Extract the (x, y) coordinate from the center of the cell holding the provided text.  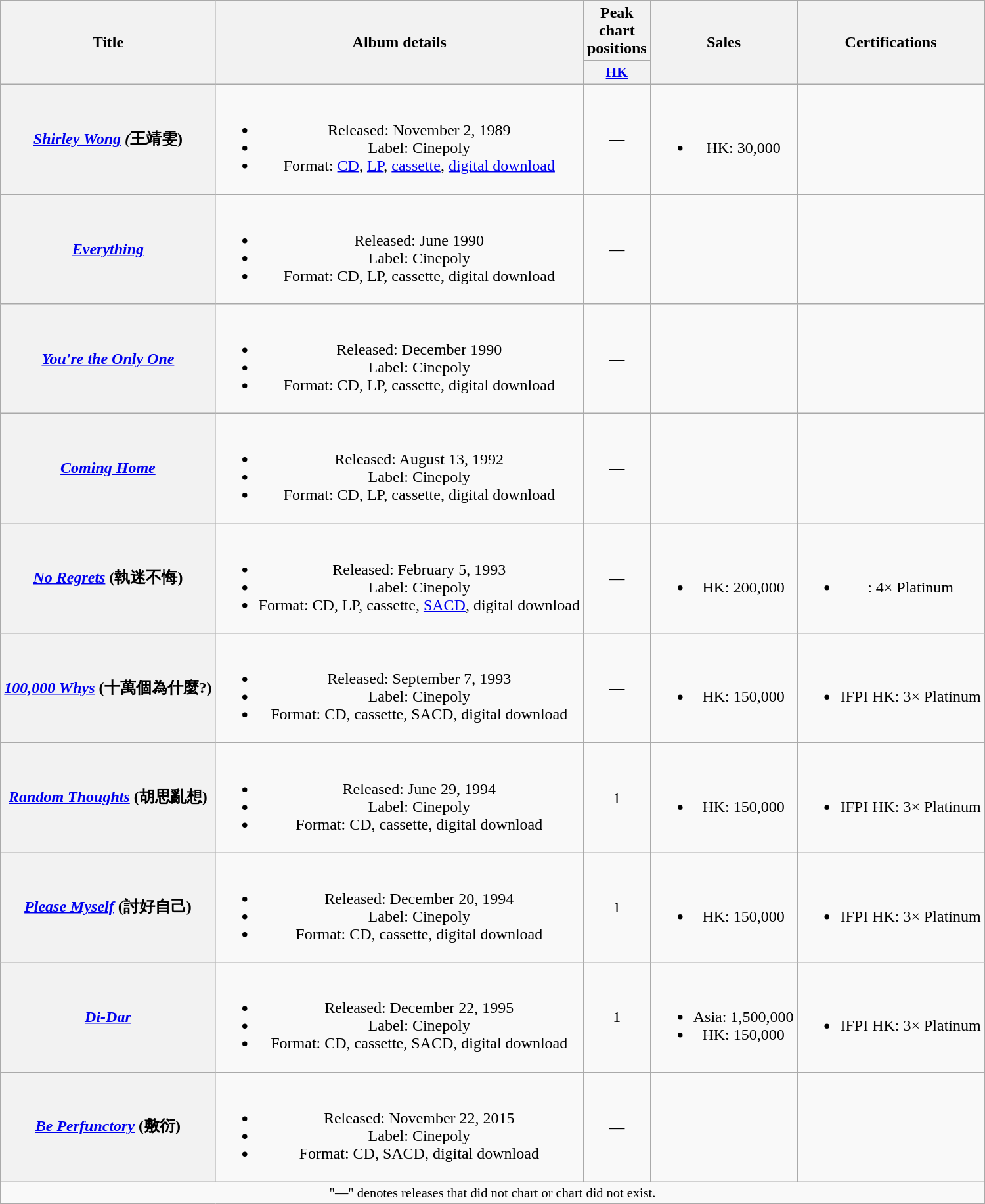
Released: June 29, 1994Label: CinepolyFormat: CD, cassette, digital download (399, 797)
Released: November 2, 1989Label: CinepolyFormat: CD, LP, cassette, digital download (399, 139)
Sales (724, 43)
Random Thoughts (胡思亂想) (108, 797)
HK (617, 73)
Released: November 22, 2015Label: CinepolyFormat: CD, SACD, digital download (399, 1127)
Be Perfunctory (敷衍) (108, 1127)
HK: 30,000 (724, 139)
You're the Only One (108, 359)
Coming Home (108, 469)
Shirley Wong (王靖雯) (108, 139)
Certifications (890, 43)
"—" denotes releases that did not chart or chart did not exist. (492, 1193)
: 4× Platinum (890, 578)
Released: December 20, 1994Label: CinepolyFormat: CD, cassette, digital download (399, 908)
Album details (399, 43)
Released: September 7, 1993Label: CinepolyFormat: CD, cassette, SACD, digital download (399, 688)
Released: August 13, 1992Label: CinepolyFormat: CD, LP, cassette, digital download (399, 469)
HK: 200,000 (724, 578)
No Regrets (執迷不悔) (108, 578)
Released: June 1990Label: CinepolyFormat: CD, LP, cassette, digital download (399, 250)
Released: December 22, 1995Label: CinepolyFormat: CD, cassette, SACD, digital download (399, 1017)
Everything (108, 250)
100,000 Whys (十萬個為什麼?) (108, 688)
Please Myself (討好自己) (108, 908)
Asia: 1,500,000HK: 150,000 (724, 1017)
Released: February 5, 1993Label: CinepolyFormat: CD, LP, cassette, SACD, digital download (399, 578)
Title (108, 43)
Peak chart positions (617, 31)
Di-Dar (108, 1017)
Released: December 1990Label: CinepolyFormat: CD, LP, cassette, digital download (399, 359)
